Find where the given text appears and provide that cell's center as (x, y) coordinate. 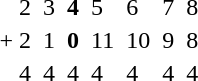
0 (74, 40)
1 (50, 40)
10 (138, 40)
9 (168, 40)
11 (103, 40)
2 (26, 40)
